Find where the given text appears and provide that cell's center as [X, Y] coordinate. 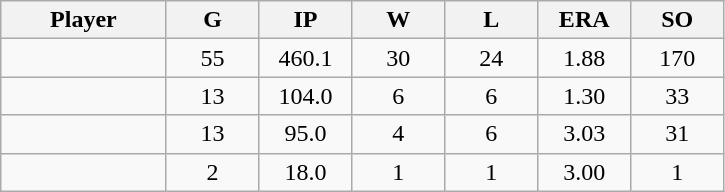
3.03 [584, 134]
104.0 [306, 96]
SO [678, 20]
24 [492, 58]
IP [306, 20]
1.88 [584, 58]
G [212, 20]
95.0 [306, 134]
33 [678, 96]
4 [398, 134]
Player [84, 20]
L [492, 20]
W [398, 20]
55 [212, 58]
2 [212, 172]
18.0 [306, 172]
170 [678, 58]
30 [398, 58]
31 [678, 134]
1.30 [584, 96]
460.1 [306, 58]
ERA [584, 20]
3.00 [584, 172]
